Determine the [x, y] coordinate at the center of the cell enclosing the given text.  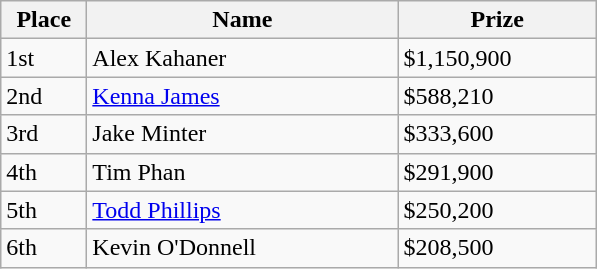
Jake Minter [242, 134]
Alex Kahaner [242, 58]
Kevin O'Donnell [242, 248]
Kenna James [242, 96]
3rd [44, 134]
Place [44, 20]
$208,500 [498, 248]
2nd [44, 96]
$250,200 [498, 210]
$333,600 [498, 134]
6th [44, 248]
Prize [498, 20]
Tim Phan [242, 172]
1st [44, 58]
$1,150,900 [498, 58]
$291,900 [498, 172]
Todd Phillips [242, 210]
5th [44, 210]
Name [242, 20]
4th [44, 172]
$588,210 [498, 96]
